Provide the (x, y) coordinate of the cell's center where the given text is located.  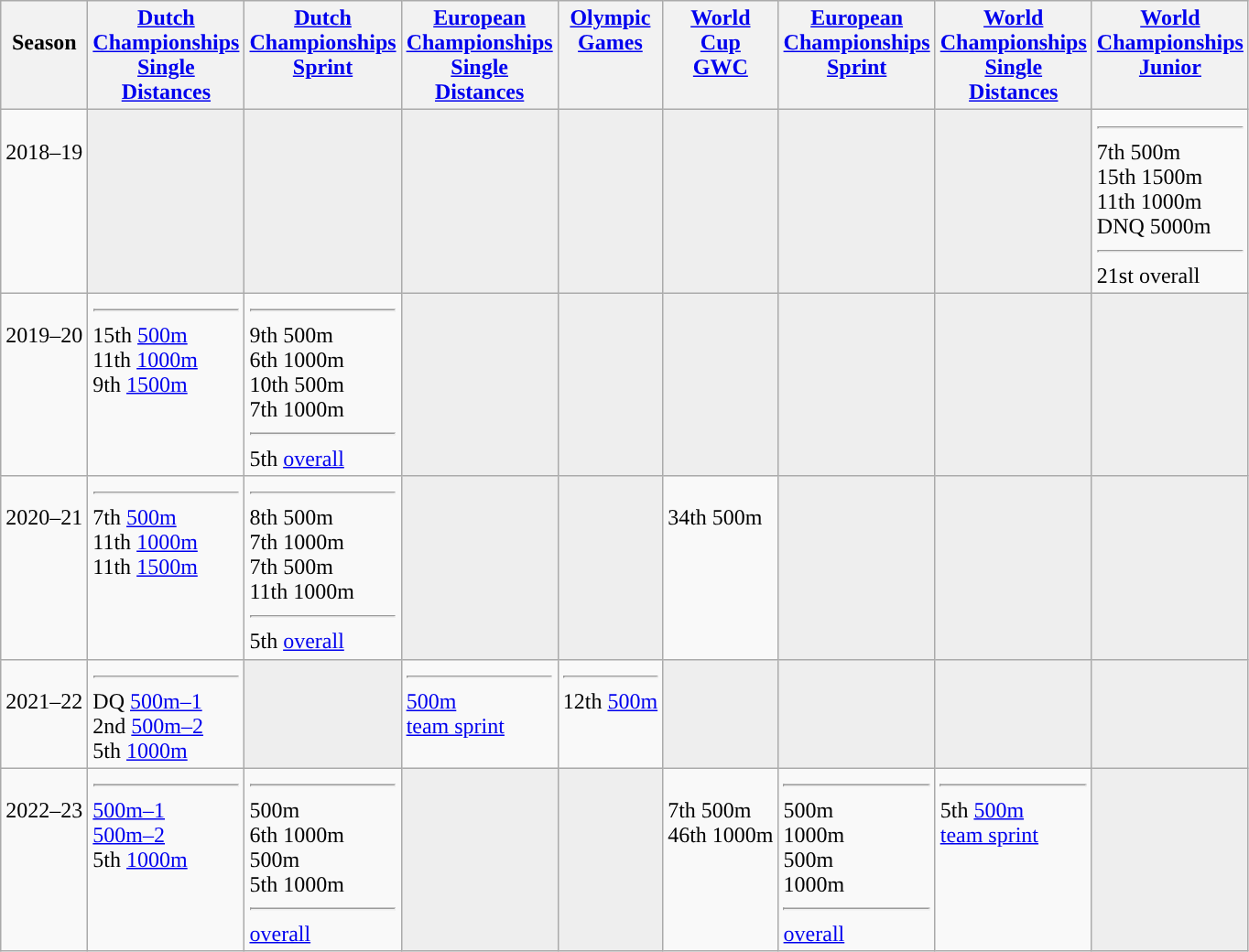
World Championships Single Distances (1013, 55)
12th 500m (610, 714)
DQ 500m–1 2nd 500m–2 5th 1000m (167, 714)
500m–1 500m–2 5th 1000m (167, 860)
500m 6th 1000m 500m 5th 1000m overall (322, 860)
European Championships Sprint (857, 55)
5th 500m team sprint (1013, 860)
World Cup GWC (721, 55)
2021–22 (44, 714)
Dutch Championships Sprint (322, 55)
7th 500m 46th 1000m (721, 860)
500m team sprint (480, 714)
2022–23 (44, 860)
34th 500m (721, 568)
8th 500m 7th 1000m 7th 500m 11th 1000m 5th overall (322, 568)
Season (44, 55)
9th 500m 6th 1000m 10th 500m 7th 1000m 5th overall (322, 384)
500m 1000m 500m 1000m overall (857, 860)
2019–20 (44, 384)
Dutch Championships Single Distances (167, 55)
Olympic Games (610, 55)
2020–21 (44, 568)
European Championships Single Distances (480, 55)
15th 500m 11th 1000m 9th 1500m (167, 384)
7th 500m 11th 1000m 11th 1500m (167, 568)
7th 500m 15th 1500m 11th 1000m DNQ 5000m 21st overall (1170, 201)
2018–19 (44, 201)
World Championships Junior (1170, 55)
